Detect which cell encompasses the target text, then output its [X, Y] center coordinate. 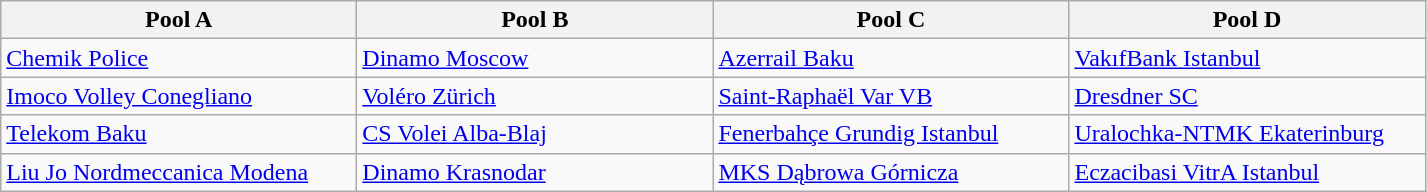
Chemik Police [179, 58]
Dresdner SC [1247, 96]
Imoco Volley Conegliano [179, 96]
Eczacibasi VitrA Istanbul [1247, 172]
Pool A [179, 20]
Uralochka-NTMK Ekaterinburg [1247, 134]
Saint-Raphaël Var VB [891, 96]
Dinamo Moscow [535, 58]
Pool B [535, 20]
Voléro Zürich [535, 96]
Fenerbahçe Grundig Istanbul [891, 134]
Liu Jo Nordmeccanica Modena [179, 172]
Telekom Baku [179, 134]
MKS Dąbrowa Górnicza [891, 172]
VakıfBank Istanbul [1247, 58]
Dinamo Krasnodar [535, 172]
Pool D [1247, 20]
Azerrail Baku [891, 58]
Pool C [891, 20]
CS Volei Alba-Blaj [535, 134]
